Locate the cell with the specified text and output its (x, y) center coordinate. 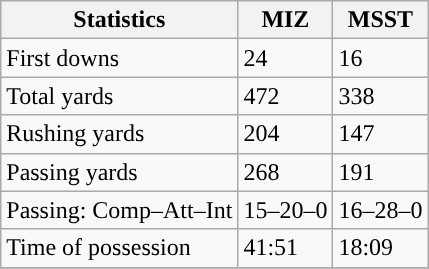
First downs (120, 58)
338 (380, 96)
Passing yards (120, 172)
MIZ (286, 20)
Rushing yards (120, 134)
268 (286, 172)
Passing: Comp–Att–Int (120, 210)
24 (286, 58)
16–28–0 (380, 210)
MSST (380, 20)
Total yards (120, 96)
147 (380, 134)
Statistics (120, 20)
15–20–0 (286, 210)
204 (286, 134)
472 (286, 96)
16 (380, 58)
18:09 (380, 248)
41:51 (286, 248)
Time of possession (120, 248)
191 (380, 172)
